Search for the cell housing the specified text and yield its [x, y] center coordinate. 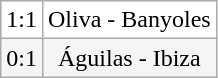
Águilas - Ibiza [129, 58]
1:1 [22, 20]
Oliva - Banyoles [129, 20]
0:1 [22, 58]
